Locate the cell with the specified text and output its (X, Y) center coordinate. 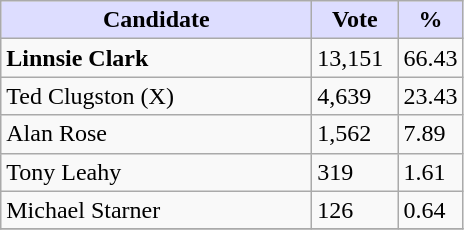
1.61 (430, 172)
% (430, 20)
7.89 (430, 134)
66.43 (430, 58)
Vote (355, 20)
126 (355, 210)
4,639 (355, 96)
Ted Clugston (X) (156, 96)
0.64 (430, 210)
Linnsie Clark (156, 58)
Michael Starner (156, 210)
Alan Rose (156, 134)
13,151 (355, 58)
23.43 (430, 96)
1,562 (355, 134)
319 (355, 172)
Candidate (156, 20)
Tony Leahy (156, 172)
